Locate the cell with the specified text and output its [x, y] center coordinate. 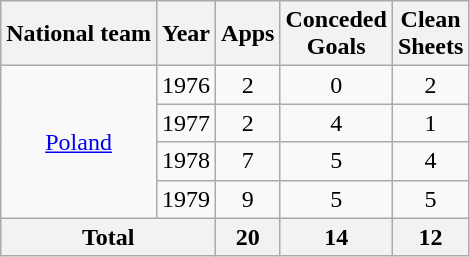
0 [336, 85]
7 [248, 161]
Total [108, 237]
9 [248, 199]
1979 [186, 199]
Apps [248, 34]
ConcededGoals [336, 34]
14 [336, 237]
20 [248, 237]
Year [186, 34]
12 [430, 237]
1976 [186, 85]
1977 [186, 123]
CleanSheets [430, 34]
1978 [186, 161]
Poland [79, 142]
1 [430, 123]
National team [79, 34]
